Determine the (x, y) coordinate at the center of the cell enclosing the given text.  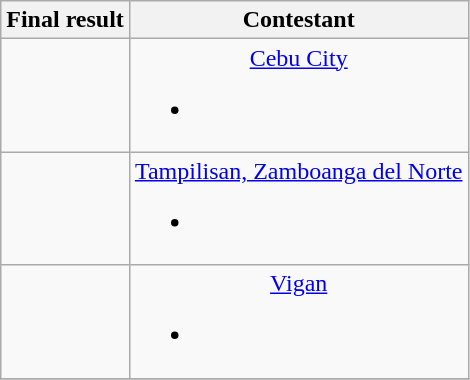
Cebu City (298, 96)
Tampilisan, Zamboanga del Norte (298, 208)
Final result (66, 20)
Vigan (298, 322)
Contestant (298, 20)
